Find where the given text appears and provide that cell's center as (x, y) coordinate. 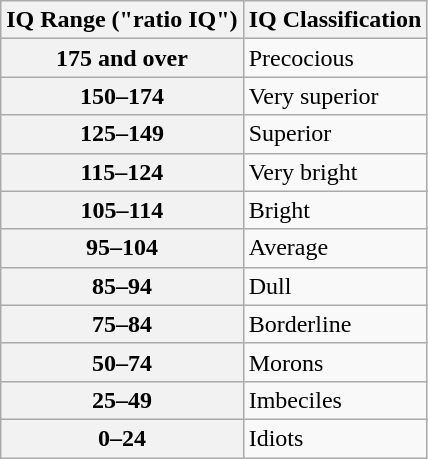
Precocious (335, 58)
Bright (335, 210)
25–49 (122, 400)
85–94 (122, 286)
50–74 (122, 362)
Very bright (335, 172)
115–124 (122, 172)
75–84 (122, 324)
Imbeciles (335, 400)
Borderline (335, 324)
Very superior (335, 96)
105–114 (122, 210)
95–104 (122, 248)
Average (335, 248)
150–174 (122, 96)
175 and over (122, 58)
Dull (335, 286)
Superior (335, 134)
Morons (335, 362)
0–24 (122, 438)
Idiots (335, 438)
IQ Classification (335, 20)
125–149 (122, 134)
IQ Range ("ratio IQ") (122, 20)
